From the cell containing the given text, extract its center point as [x, y] coordinate. 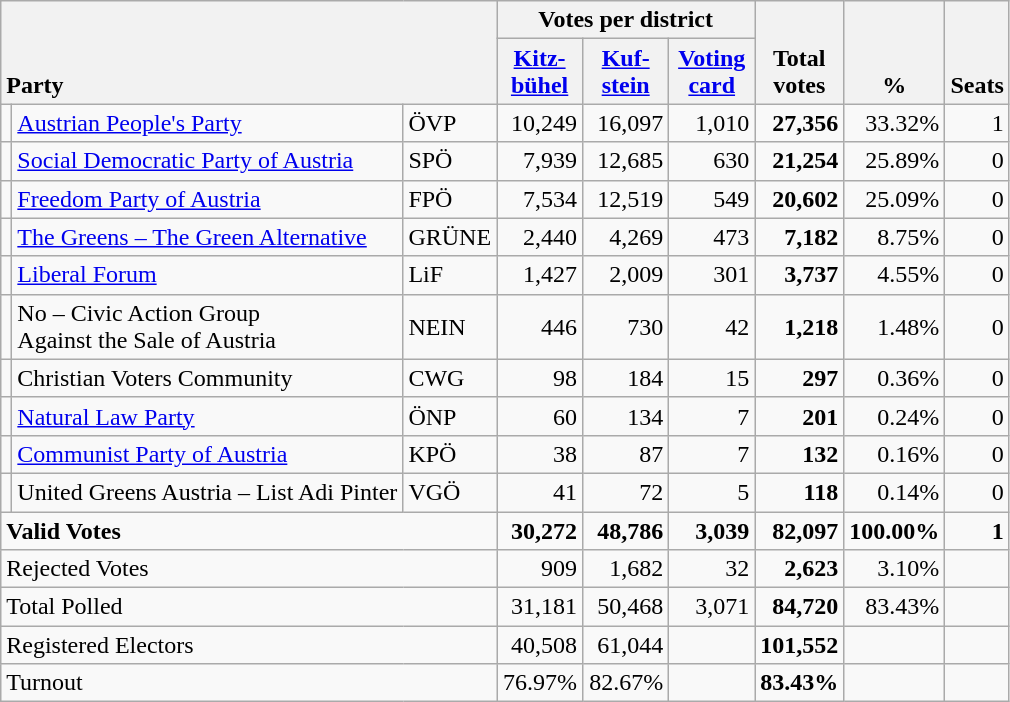
134 [626, 416]
CWG [450, 378]
31,181 [540, 607]
Kuf-stein [626, 72]
16,097 [626, 123]
No – Civic Action GroupAgainst the Sale of Austria [208, 326]
549 [712, 199]
Natural Law Party [208, 416]
25.89% [894, 161]
473 [712, 237]
NEIN [450, 326]
ÖVP [450, 123]
10,249 [540, 123]
Rejected Votes [249, 569]
Freedom Party of Austria [208, 199]
2,623 [800, 569]
0.24% [894, 416]
7,182 [800, 237]
LiF [450, 275]
132 [800, 454]
VGÖ [450, 492]
27,356 [800, 123]
41 [540, 492]
Liberal Forum [208, 275]
33.32% [894, 123]
KPÖ [450, 454]
630 [712, 161]
38 [540, 454]
Votes per district [626, 20]
48,786 [626, 531]
3.10% [894, 569]
101,552 [800, 645]
25.09% [894, 199]
Communist Party of Austria [208, 454]
730 [626, 326]
Kitz-bühel [540, 72]
1,010 [712, 123]
184 [626, 378]
1,427 [540, 275]
909 [540, 569]
297 [800, 378]
0.14% [894, 492]
40,508 [540, 645]
98 [540, 378]
Christian Voters Community [208, 378]
Turnout [249, 683]
21,254 [800, 161]
4,269 [626, 237]
301 [712, 275]
12,519 [626, 199]
1.48% [894, 326]
ÖNP [450, 416]
1,682 [626, 569]
50,468 [626, 607]
3,071 [712, 607]
100.00% [894, 531]
76.97% [540, 683]
87 [626, 454]
82,097 [800, 531]
Seats [977, 52]
8.75% [894, 237]
FPÖ [450, 199]
7,534 [540, 199]
Social Democratic Party of Austria [208, 161]
Party [249, 52]
118 [800, 492]
42 [712, 326]
30,272 [540, 531]
3,039 [712, 531]
Totalvotes [800, 52]
GRÜNE [450, 237]
Votingcard [712, 72]
Total Polled [249, 607]
60 [540, 416]
5 [712, 492]
446 [540, 326]
4.55% [894, 275]
% [894, 52]
15 [712, 378]
The Greens – The Green Alternative [208, 237]
72 [626, 492]
61,044 [626, 645]
Austrian People's Party [208, 123]
201 [800, 416]
0.16% [894, 454]
2,440 [540, 237]
84,720 [800, 607]
Valid Votes [249, 531]
32 [712, 569]
3,737 [800, 275]
20,602 [800, 199]
0.36% [894, 378]
2,009 [626, 275]
82.67% [626, 683]
United Greens Austria – List Adi Pinter [208, 492]
7,939 [540, 161]
SPÖ [450, 161]
1,218 [800, 326]
12,685 [626, 161]
Registered Electors [249, 645]
